Scan for the cell matching the given text and deliver its (x, y) coordinate at center. 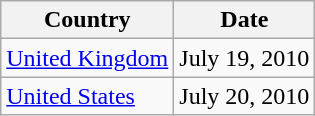
United Kingdom (88, 58)
July 20, 2010 (244, 96)
July 19, 2010 (244, 58)
Date (244, 20)
United States (88, 96)
Country (88, 20)
